Scan for the cell matching the given text and deliver its [x, y] coordinate at center. 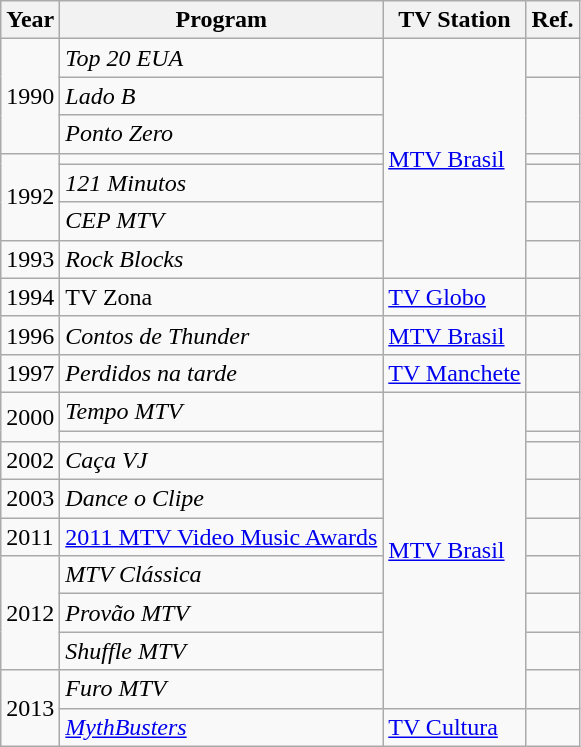
2011 MTV Video Music Awards [222, 537]
TV Station [454, 20]
Rock Blocks [222, 259]
Perdidos na tarde [222, 373]
Top 20 EUA [222, 58]
Contos de Thunder [222, 335]
MTV Clássica [222, 575]
Shuffle MTV [222, 651]
2012 [30, 613]
TV Zona [222, 297]
2013 [30, 708]
TV Cultura [454, 727]
1993 [30, 259]
MythBusters [222, 727]
CEP MTV [222, 221]
TV Globo [454, 297]
Ref. [552, 20]
Ponto Zero [222, 134]
Lado B [222, 96]
2000 [30, 416]
Dance o Clipe [222, 499]
Tempo MTV [222, 411]
121 Minutos [222, 183]
Furo MTV [222, 689]
Caça VJ [222, 461]
1994 [30, 297]
2003 [30, 499]
Year [30, 20]
1996 [30, 335]
Provão MTV [222, 613]
2011 [30, 537]
1992 [30, 196]
1997 [30, 373]
Program [222, 20]
1990 [30, 96]
2002 [30, 461]
TV Manchete [454, 373]
